From the cell containing the given text, extract its center point as (x, y) coordinate. 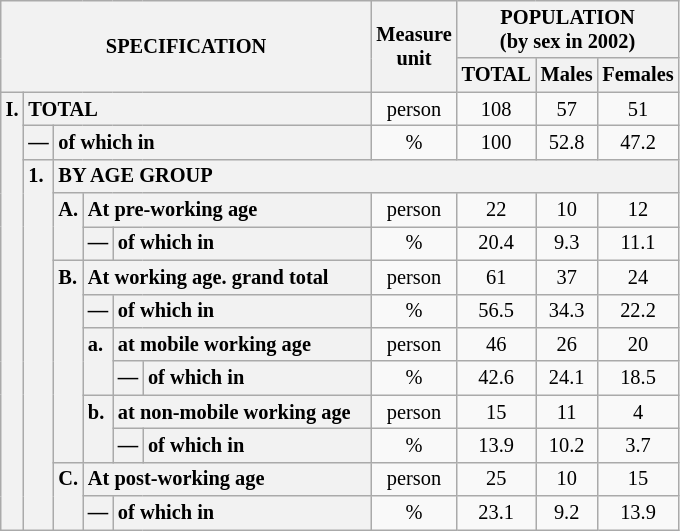
57 (567, 109)
b. (98, 428)
9.3 (567, 243)
51 (638, 109)
POPULATION (by sex in 2002) (568, 29)
9.2 (567, 513)
20 (638, 344)
47.2 (638, 142)
24.1 (567, 378)
20.4 (496, 243)
23.1 (496, 513)
1. (38, 344)
108 (496, 109)
22.2 (638, 311)
18.5 (638, 378)
B. (68, 361)
26 (567, 344)
SPECIFICATION (186, 46)
at mobile working age (242, 344)
C. (68, 496)
Females (638, 75)
4 (638, 412)
37 (567, 277)
3.7 (638, 445)
BY AGE GROUP (366, 176)
22 (496, 210)
61 (496, 277)
46 (496, 344)
34.3 (567, 311)
24 (638, 277)
10.2 (567, 445)
100 (496, 142)
11.1 (638, 243)
A. (68, 226)
I. (12, 311)
11 (567, 412)
At post-working age (227, 479)
25 (496, 479)
42.6 (496, 378)
At working age. grand total (227, 277)
12 (638, 210)
at non-mobile working age (242, 412)
52.8 (567, 142)
At pre-working age (227, 210)
Males (567, 75)
a. (98, 360)
Measure unit (414, 46)
56.5 (496, 311)
